Determine the [X, Y] coordinate at the center of the cell enclosing the given text.  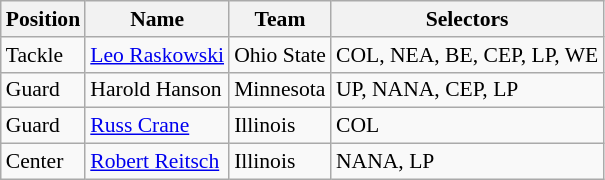
Leo Raskowski [157, 55]
Ohio State [280, 55]
Center [43, 162]
NANA, LP [467, 162]
Tackle [43, 55]
Russ Crane [157, 126]
Selectors [467, 19]
Minnesota [280, 90]
UP, NANA, CEP, LP [467, 90]
Position [43, 19]
Name [157, 19]
COL, NEA, BE, CEP, LP, WE [467, 55]
Robert Reitsch [157, 162]
Team [280, 19]
COL [467, 126]
Harold Hanson [157, 90]
